Capture the cell that displays the provided text and extract its (x, y) central coordinate. 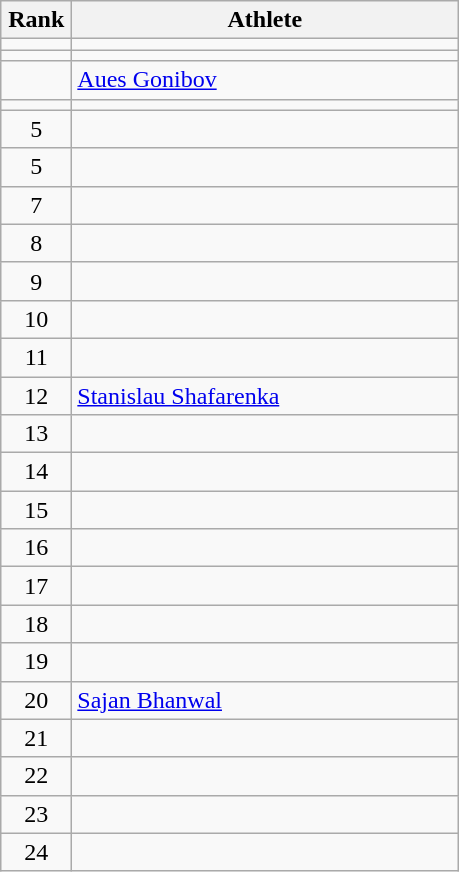
17 (36, 586)
18 (36, 624)
24 (36, 852)
11 (36, 357)
10 (36, 319)
21 (36, 738)
Aues Gonibov (265, 80)
Stanislau Shafarenka (265, 395)
Sajan Bhanwal (265, 700)
7 (36, 205)
9 (36, 281)
19 (36, 662)
20 (36, 700)
13 (36, 434)
16 (36, 548)
8 (36, 243)
22 (36, 776)
Rank (36, 20)
23 (36, 814)
14 (36, 472)
15 (36, 510)
12 (36, 395)
Athlete (265, 20)
